Extract the [x, y] coordinate from the center of the cell holding the provided text.  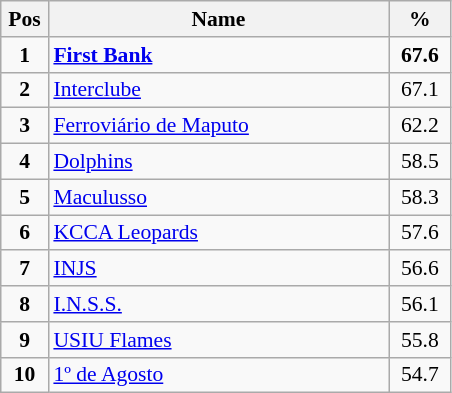
54.7 [420, 375]
5 [25, 197]
10 [25, 375]
3 [25, 126]
9 [25, 340]
Name [218, 19]
57.6 [420, 233]
Dolphins [218, 162]
1º de Agosto [218, 375]
Interclube [218, 90]
1 [25, 55]
6 [25, 233]
% [420, 19]
7 [25, 269]
Maculusso [218, 197]
INJS [218, 269]
KCCA Leopards [218, 233]
55.8 [420, 340]
56.1 [420, 304]
4 [25, 162]
67.1 [420, 90]
58.5 [420, 162]
I.N.S.S. [218, 304]
First Bank [218, 55]
56.6 [420, 269]
Pos [25, 19]
8 [25, 304]
2 [25, 90]
Ferroviário de Maputo [218, 126]
USIU Flames [218, 340]
62.2 [420, 126]
58.3 [420, 197]
67.6 [420, 55]
